Identify which cell holds the provided text, then report its [x, y] central coordinate. 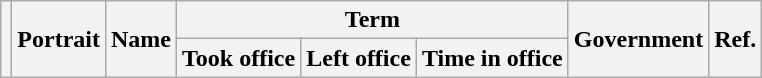
Ref. [736, 39]
Government [638, 39]
Left office [359, 58]
Time in office [492, 58]
Took office [239, 58]
Name [140, 39]
Term [373, 20]
Portrait [59, 39]
